For the text-containing cell, return its midpoint in (x, y) coordinate format. 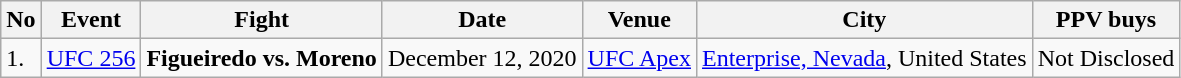
Not Disclosed (1106, 58)
Figueiredo vs. Moreno (262, 58)
Date (482, 20)
Fight (262, 20)
No (21, 20)
Enterprise, Nevada, United States (864, 58)
Event (91, 20)
City (864, 20)
UFC Apex (639, 58)
UFC 256 (91, 58)
1. (21, 58)
Venue (639, 20)
December 12, 2020 (482, 58)
PPV buys (1106, 20)
